Find where the given text appears and provide that cell's center as (x, y) coordinate. 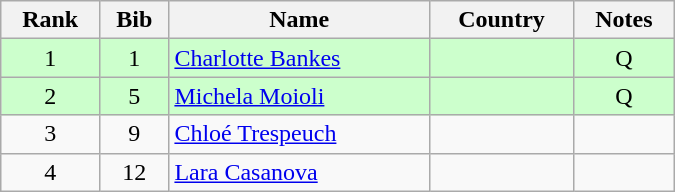
Country (502, 20)
Name (300, 20)
Bib (134, 20)
4 (50, 172)
5 (134, 96)
12 (134, 172)
Rank (50, 20)
Chloé Trespeuch (300, 134)
Charlotte Bankes (300, 58)
Lara Casanova (300, 172)
3 (50, 134)
9 (134, 134)
Michela Moioli (300, 96)
2 (50, 96)
Notes (624, 20)
